Output the (x, y) coordinate of the center of the cell containing the given text.  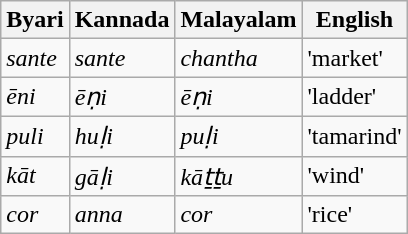
'ladder' (354, 97)
kāt (35, 176)
English (354, 20)
chantha (238, 58)
'market' (354, 58)
Byari (35, 20)
Kannada (122, 20)
puḷi (238, 136)
gāḷi (122, 176)
'tamarind' (354, 136)
'wind' (354, 176)
Malayalam (238, 20)
ēni (35, 97)
huḷi (122, 136)
anna (122, 215)
puli (35, 136)
'rice' (354, 215)
kāṯṯu (238, 176)
